For the text-containing cell, return its midpoint in [x, y] coordinate format. 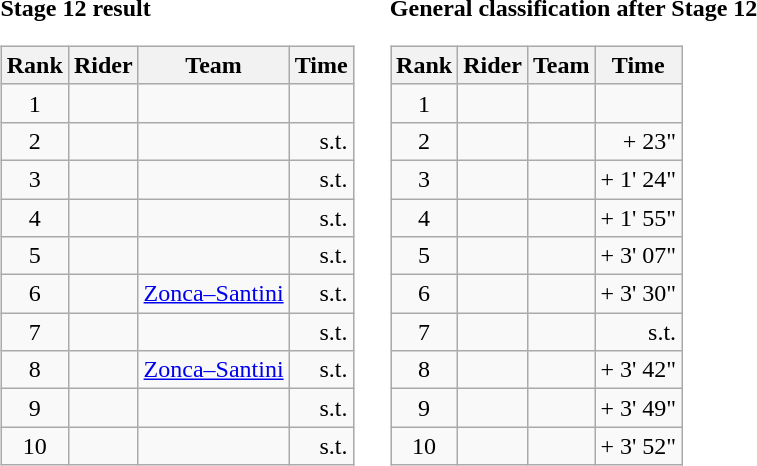
+ 3' 42" [638, 370]
+ 3' 07" [638, 256]
+ 1' 55" [638, 217]
+ 3' 49" [638, 408]
+ 1' 24" [638, 179]
+ 23" [638, 141]
+ 3' 52" [638, 446]
+ 3' 30" [638, 294]
